Pinpoint the cell where the given text exists, returning its [X, Y] midpoint coordinate. 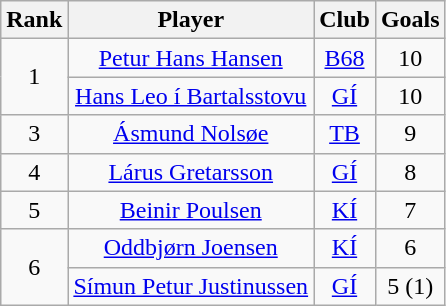
3 [34, 134]
9 [410, 134]
1 [34, 77]
5 (1) [410, 286]
Lárus Gretarsson [191, 172]
Hans Leo í Bartalsstovu [191, 96]
B68 [345, 58]
8 [410, 172]
Goals [410, 20]
Oddbjørn Joensen [191, 248]
Petur Hans Hansen [191, 58]
Ásmund Nolsøe [191, 134]
Club [345, 20]
Player [191, 20]
Beinir Poulsen [191, 210]
Símun Petur Justinussen [191, 286]
4 [34, 172]
Rank [34, 20]
7 [410, 210]
TB [345, 134]
5 [34, 210]
